Search for the cell housing the specified text and yield its (x, y) center coordinate. 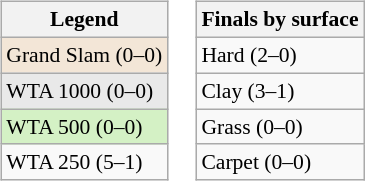
Grand Slam (0–0) (84, 55)
Clay (3–1) (280, 91)
WTA 1000 (0–0) (84, 91)
WTA 500 (0–0) (84, 127)
WTA 250 (5–1) (84, 162)
Carpet (0–0) (280, 162)
Legend (84, 20)
Grass (0–0) (280, 127)
Finals by surface (280, 20)
Hard (2–0) (280, 55)
